From the cell containing the given text, extract its center point as (X, Y) coordinate. 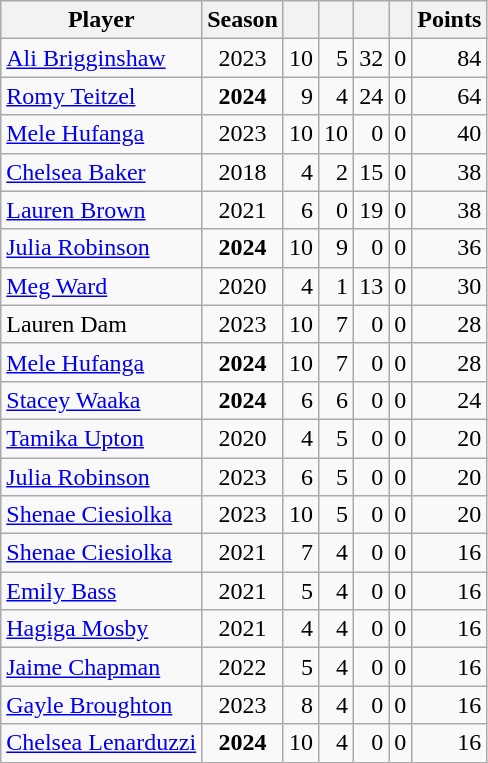
Meg Ward (102, 286)
Hagiga Mosby (102, 629)
Romy Teitzel (102, 96)
Chelsea Baker (102, 172)
Tamika Upton (102, 438)
Lauren Brown (102, 210)
Gayle Broughton (102, 705)
Player (102, 20)
Ali Brigginshaw (102, 58)
Stacey Waaka (102, 400)
84 (450, 58)
Lauren Dam (102, 324)
13 (372, 286)
8 (300, 705)
40 (450, 134)
Jaime Chapman (102, 667)
Season (243, 20)
19 (372, 210)
2022 (243, 667)
36 (450, 248)
64 (450, 96)
1 (336, 286)
15 (372, 172)
32 (372, 58)
Points (450, 20)
Chelsea Lenarduzzi (102, 743)
Emily Bass (102, 591)
2018 (243, 172)
2 (336, 172)
30 (450, 286)
